Pinpoint the cell where the given text exists, returning its [x, y] midpoint coordinate. 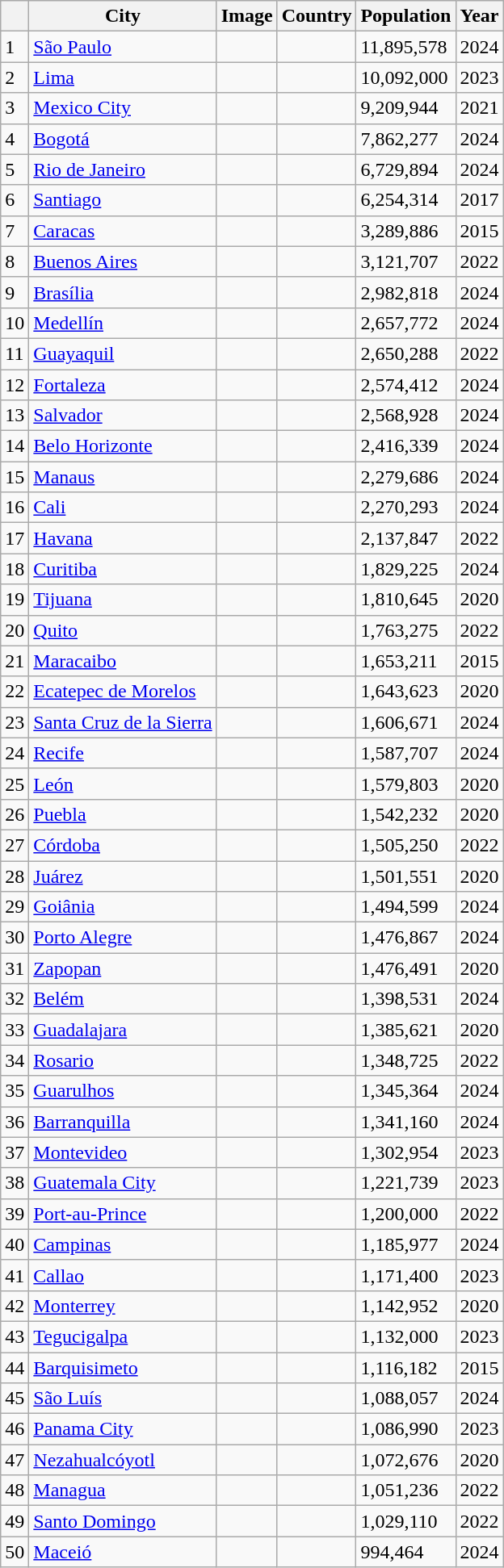
Guadalajara [123, 1030]
1,341,160 [405, 1122]
2,657,772 [405, 323]
3,121,707 [405, 261]
Quito [123, 630]
41 [15, 1275]
31 [15, 968]
1,653,211 [405, 661]
Country [317, 16]
44 [15, 1368]
7,862,277 [405, 139]
Havana [123, 538]
Santiago [123, 200]
16 [15, 508]
1,476,867 [405, 938]
Córdoba [123, 845]
1,643,623 [405, 692]
Monterrey [123, 1306]
Montevideo [123, 1152]
Rosario [123, 1060]
18 [15, 569]
Barranquilla [123, 1122]
Bogotá [123, 139]
Recife [123, 753]
Campinas [123, 1244]
34 [15, 1060]
Image [247, 16]
2,416,339 [405, 446]
City [123, 16]
39 [15, 1214]
37 [15, 1152]
20 [15, 630]
2017 [480, 200]
2,982,818 [405, 292]
Belo Horizonte [123, 446]
Salvador [123, 416]
1,763,275 [405, 630]
1,171,400 [405, 1275]
6,254,314 [405, 200]
11 [15, 353]
1,200,000 [405, 1214]
19 [15, 600]
São Paulo [123, 47]
22 [15, 692]
1,385,621 [405, 1030]
1,606,671 [405, 722]
1,185,977 [405, 1244]
50 [15, 1552]
36 [15, 1122]
1,088,057 [405, 1399]
Belém [123, 999]
Ecatepec de Morelos [123, 692]
Rio de Janeiro [123, 169]
1,501,551 [405, 876]
10,092,000 [405, 77]
12 [15, 385]
3,289,886 [405, 231]
1,221,739 [405, 1183]
Callao [123, 1275]
Manaus [123, 477]
Medellín [123, 323]
1,348,725 [405, 1060]
27 [15, 845]
1,142,952 [405, 1306]
2,574,412 [405, 385]
Fortaleza [123, 385]
Guayaquil [123, 353]
48 [15, 1491]
Population [405, 16]
1,302,954 [405, 1152]
2,568,928 [405, 416]
Maceió [123, 1552]
1,072,676 [405, 1460]
Mexico City [123, 108]
2,270,293 [405, 508]
Guatemala City [123, 1183]
32 [15, 999]
2,650,288 [405, 353]
46 [15, 1429]
1,116,182 [405, 1368]
1,476,491 [405, 968]
33 [15, 1030]
Zapopan [123, 968]
2,137,847 [405, 538]
2 [15, 77]
Goiânia [123, 907]
Maracaibo [123, 661]
24 [15, 753]
Brasília [123, 292]
Tegucigalpa [123, 1336]
30 [15, 938]
6,729,894 [405, 169]
35 [15, 1091]
Buenos Aires [123, 261]
9,209,944 [405, 108]
Lima [123, 77]
13 [15, 416]
1,051,236 [405, 1491]
21 [15, 661]
2021 [480, 108]
1,086,990 [405, 1429]
São Luís [123, 1399]
6 [15, 200]
26 [15, 814]
Year [480, 16]
14 [15, 446]
40 [15, 1244]
7 [15, 231]
4 [15, 139]
Juárez [123, 876]
Nezahualcóyotl [123, 1460]
1 [15, 47]
Tijuana [123, 600]
38 [15, 1183]
1,587,707 [405, 753]
Curitiba [123, 569]
45 [15, 1399]
Puebla [123, 814]
28 [15, 876]
1,029,110 [405, 1521]
Porto Alegre [123, 938]
Caracas [123, 231]
43 [15, 1336]
1,810,645 [405, 600]
42 [15, 1306]
1,494,599 [405, 907]
1,505,250 [405, 845]
25 [15, 784]
1,829,225 [405, 569]
11,895,578 [405, 47]
1,398,531 [405, 999]
1,345,364 [405, 1091]
15 [15, 477]
Cali [123, 508]
29 [15, 907]
Barquisimeto [123, 1368]
1,579,803 [405, 784]
49 [15, 1521]
Managua [123, 1491]
9 [15, 292]
2,279,686 [405, 477]
994,464 [405, 1552]
1,542,232 [405, 814]
León [123, 784]
Panama City [123, 1429]
47 [15, 1460]
Port-au-Prince [123, 1214]
3 [15, 108]
17 [15, 538]
Guarulhos [123, 1091]
Santa Cruz de la Sierra [123, 722]
Santo Domingo [123, 1521]
10 [15, 323]
23 [15, 722]
8 [15, 261]
5 [15, 169]
1,132,000 [405, 1336]
